From the cell containing the given text, extract its center point as (x, y) coordinate. 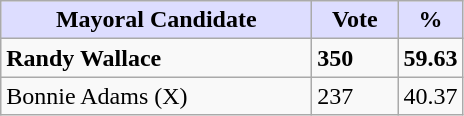
237 (355, 96)
Randy Wallace (156, 58)
Vote (355, 20)
Bonnie Adams (X) (156, 96)
Mayoral Candidate (156, 20)
40.37 (430, 96)
% (430, 20)
350 (355, 58)
59.63 (430, 58)
